Find where the given text appears and provide that cell's center as (X, Y) coordinate. 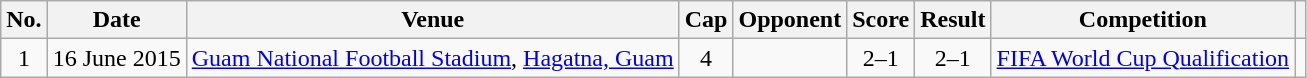
Date (116, 20)
Score (881, 20)
Competition (1143, 20)
No. (24, 20)
4 (706, 58)
Cap (706, 20)
Opponent (790, 20)
Guam National Football Stadium, Hagatna, Guam (432, 58)
Result (953, 20)
16 June 2015 (116, 58)
Venue (432, 20)
1 (24, 58)
FIFA World Cup Qualification (1143, 58)
